Return the (X, Y) coordinate for the center point of the cell that contains the specified text.  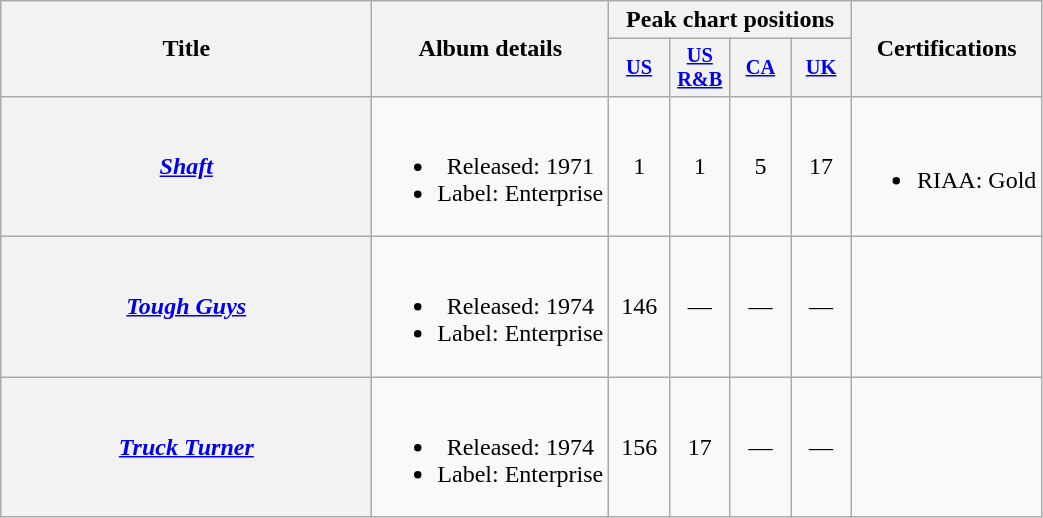
146 (640, 307)
Released: 1971Label: Enterprise (490, 166)
CA (760, 68)
UK (822, 68)
Title (186, 49)
RIAA: Gold (946, 166)
US (640, 68)
Tough Guys (186, 307)
Truck Turner (186, 447)
USR&B (700, 68)
Peak chart positions (730, 20)
Certifications (946, 49)
Album details (490, 49)
5 (760, 166)
156 (640, 447)
Shaft (186, 166)
